Detect which cell encompasses the target text, then output its [x, y] center coordinate. 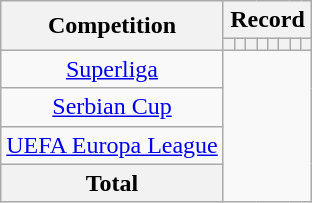
UEFA Europa League [112, 145]
Competition [112, 26]
Record [267, 20]
Superliga [112, 69]
Serbian Cup [112, 107]
Total [112, 183]
